Provide the [X, Y] coordinate of the cell's center where the given text is located.  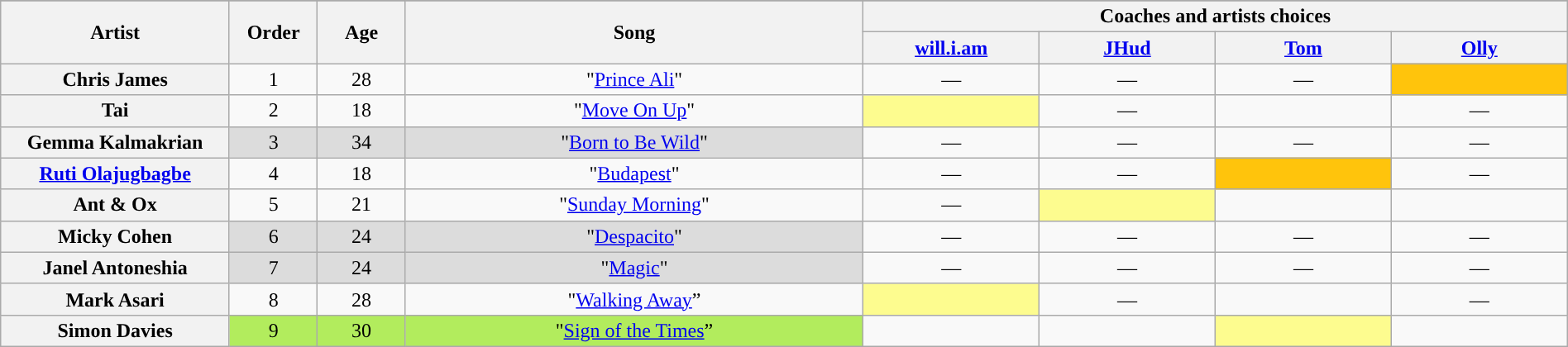
Simon Davies [116, 330]
34 [361, 142]
"Sunday Morning" [633, 205]
8 [273, 299]
4 [273, 173]
30 [361, 330]
"Move On Up" [633, 111]
9 [273, 330]
Ruti Olajugbagbe [116, 173]
Order [273, 32]
21 [361, 205]
2 [273, 111]
"Magic" [633, 268]
JHud [1128, 48]
"Walking Away” [633, 299]
Mark Asari [116, 299]
7 [273, 268]
Janel Antoneshia [116, 268]
Chris James [116, 79]
Micky Cohen [116, 236]
Tai [116, 111]
Coaches and artists choices [1216, 17]
"Prince Ali" [633, 79]
"Sign of the Times” [633, 330]
"Despacito" [633, 236]
Tom [1303, 48]
Ant & Ox [116, 205]
Gemma Kalmakrian [116, 142]
will.i.am [951, 48]
6 [273, 236]
Song [633, 32]
3 [273, 142]
Artist [116, 32]
"Born to Be Wild" [633, 142]
Age [361, 32]
"Budapest" [633, 173]
1 [273, 79]
Olly [1479, 48]
5 [273, 205]
